Locate the cell with the specified text and output its (X, Y) center coordinate. 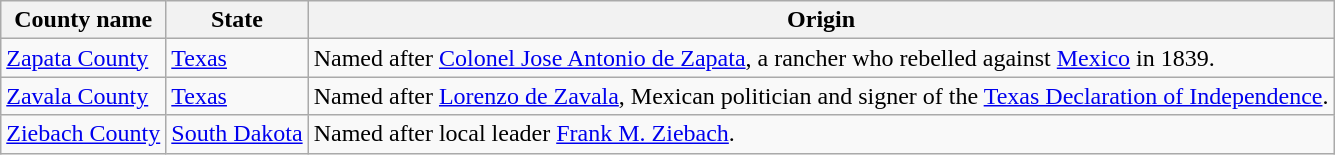
Zavala County (84, 96)
Origin (821, 20)
Zapata County (84, 58)
Named after local leader Frank M. Ziebach. (821, 134)
South Dakota (237, 134)
State (237, 20)
Named after Colonel Jose Antonio de Zapata, a rancher who rebelled against Mexico in 1839. (821, 58)
County name (84, 20)
Named after Lorenzo de Zavala, Mexican politician and signer of the Texas Declaration of Independence. (821, 96)
Ziebach County (84, 134)
